Return [X, Y] of the center of cell containing provided text 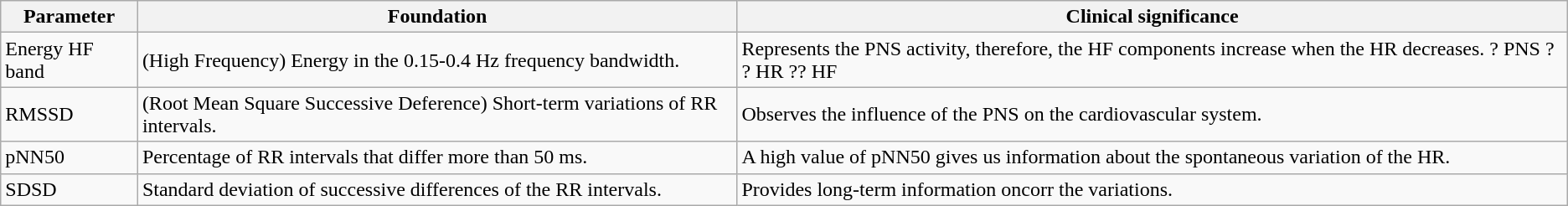
Provides long-term information oncorr the variations. [1153, 189]
Energy HF band [70, 60]
Clinical significance [1153, 17]
Percentage of RR intervals that differ more than 50 ms. [437, 157]
A high value of pNN50 gives us information about the spontaneous variation of the HR. [1153, 157]
Observes the influence of the PNS on the cardiovascular system. [1153, 114]
RMSSD [70, 114]
SDSD [70, 189]
Parameter [70, 17]
Foundation [437, 17]
pNN50 [70, 157]
(High Frequency) Energy in the 0.15-0.4 Hz frequency bandwidth. [437, 60]
Standard deviation of successive differences of the RR intervals. [437, 189]
Represents the PNS activity, therefore, the HF components increase when the HR decreases. ? PNS ? ? HR ?? HF [1153, 60]
(Root Mean Square Successive Deference) Short-term variations of RR intervals. [437, 114]
